Return the (X, Y) coordinate for the center point of the cell that contains the specified text.  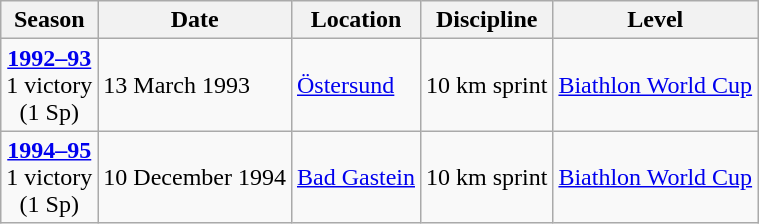
10 December 1994 (195, 177)
Season (50, 20)
1992–93 1 victory (1 Sp) (50, 85)
Date (195, 20)
Level (656, 20)
13 March 1993 (195, 85)
Discipline (487, 20)
Östersund (356, 85)
Bad Gastein (356, 177)
Location (356, 20)
1994–95 1 victory (1 Sp) (50, 177)
